Detect which cell encompasses the target text, then output its [X, Y] center coordinate. 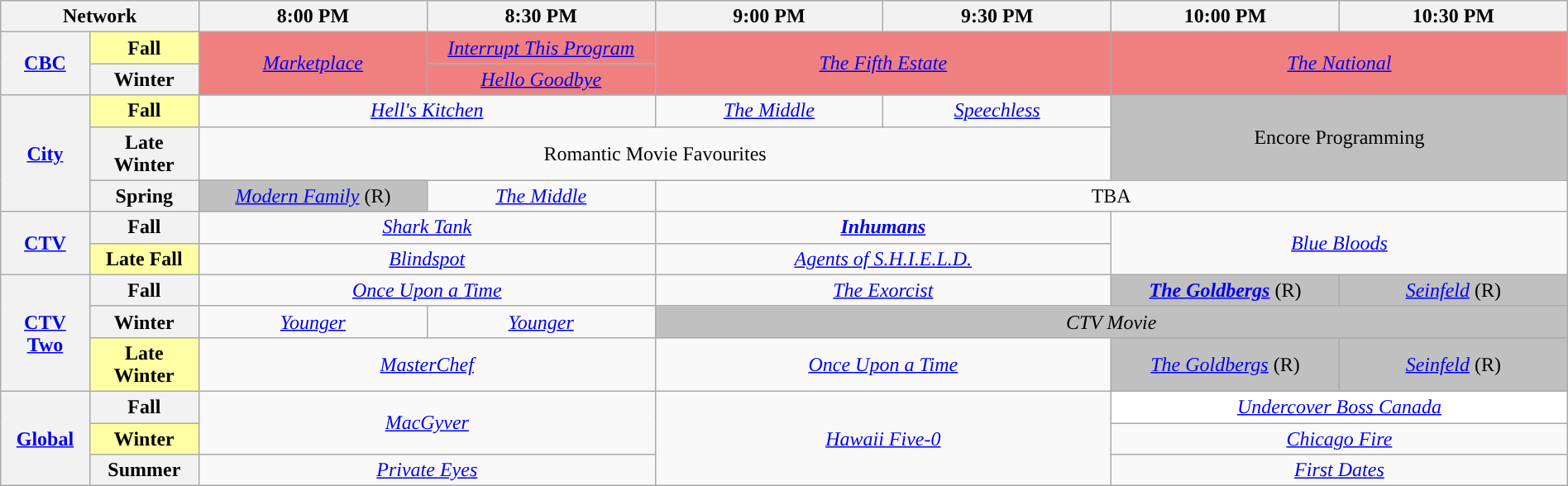
Blue Bloods [1340, 243]
City [45, 154]
9:30 PM [997, 17]
Private Eyes [428, 470]
9:00 PM [769, 17]
8:00 PM [313, 17]
Shark Tank [428, 227]
TBA [1111, 196]
10:30 PM [1453, 17]
10:00 PM [1226, 17]
The Exorcist [883, 290]
Marketplace [313, 64]
Summer [144, 470]
Inhumans [883, 227]
Interrupt This Program [541, 48]
Encore Programming [1340, 137]
Hell's Kitchen [428, 111]
Modern Family (R) [313, 196]
CTV [45, 243]
Hawaii Five-0 [883, 438]
MacGyver [428, 422]
Chicago Fire [1340, 439]
CBC [45, 64]
Global [45, 438]
8:30 PM [541, 17]
Late Fall [144, 259]
Agents of S.H.I.E.L.D. [883, 259]
First Dates [1340, 470]
Speechless [997, 111]
The National [1340, 64]
Blindspot [428, 259]
Spring [144, 196]
CTV Two [45, 332]
MasterChef [428, 364]
Romantic Movie Favourites [655, 154]
Hello Goodbye [541, 79]
The Fifth Estate [883, 64]
Undercover Boss Canada [1340, 407]
CTV Movie [1111, 322]
Network [100, 17]
